Determine the [X, Y] coordinate at the center of the cell enclosing the given text.  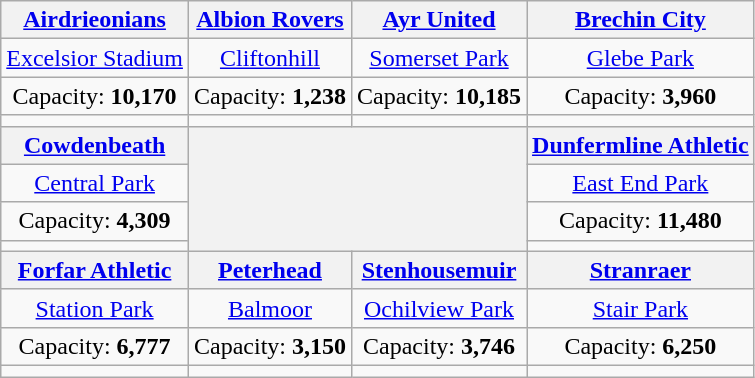
Capacity: 4,309 [95, 221]
Glebe Park [641, 58]
Capacity: 10,170 [95, 96]
Forfar Athletic [95, 270]
East End Park [641, 183]
Airdrieonians [95, 20]
Albion Rovers [270, 20]
Central Park [95, 183]
Stenhousemuir [438, 270]
Cowdenbeath [95, 145]
Stair Park [641, 308]
Capacity: 6,250 [641, 346]
Balmoor [270, 308]
Capacity: 3,746 [438, 346]
Stranraer [641, 270]
Capacity: 3,960 [641, 96]
Capacity: 1,238 [270, 96]
Ayr United [438, 20]
Capacity: 11,480 [641, 221]
Capacity: 6,777 [95, 346]
Cliftonhill [270, 58]
Somerset Park [438, 58]
Capacity: 10,185 [438, 96]
Ochilview Park [438, 308]
Excelsior Stadium [95, 58]
Peterhead [270, 270]
Capacity: 3,150 [270, 346]
Brechin City [641, 20]
Dunfermline Athletic [641, 145]
Station Park [95, 308]
